Return the (X, Y) coordinate for the center point of the cell that contains the specified text.  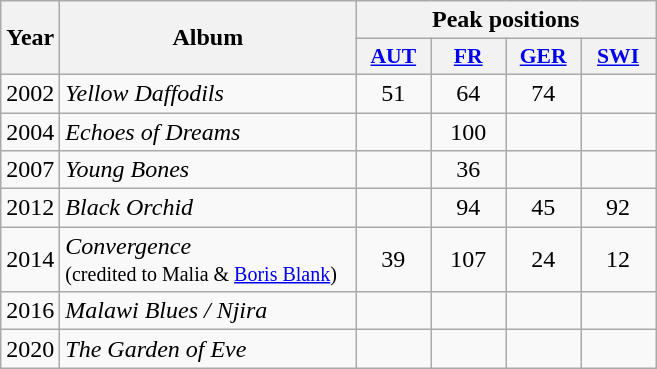
GER (544, 57)
Young Bones (208, 170)
Echoes of Dreams (208, 131)
51 (394, 93)
2014 (30, 260)
The Garden of Eve (208, 349)
24 (544, 260)
39 (394, 260)
12 (618, 260)
74 (544, 93)
Black Orchid (208, 208)
100 (468, 131)
Malawi Blues / Njira (208, 311)
Album (208, 38)
2020 (30, 349)
45 (544, 208)
2012 (30, 208)
Year (30, 38)
2016 (30, 311)
2004 (30, 131)
64 (468, 93)
2002 (30, 93)
Yellow Daffodils (208, 93)
SWI (618, 57)
107 (468, 260)
Peak positions (506, 20)
AUT (394, 57)
FR (468, 57)
92 (618, 208)
2007 (30, 170)
94 (468, 208)
36 (468, 170)
Convergence (credited to Malia & Boris Blank) (208, 260)
